Detect which cell encompasses the target text, then output its [x, y] center coordinate. 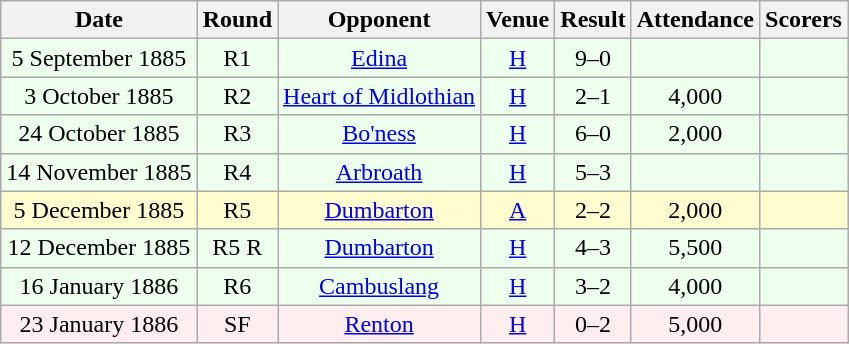
3 October 1885 [99, 96]
Attendance [695, 20]
2–2 [593, 210]
5–3 [593, 172]
SF [237, 324]
9–0 [593, 58]
14 November 1885 [99, 172]
23 January 1886 [99, 324]
Renton [380, 324]
Result [593, 20]
R3 [237, 134]
Venue [518, 20]
0–2 [593, 324]
R6 [237, 286]
5,000 [695, 324]
5 September 1885 [99, 58]
4–3 [593, 248]
Arbroath [380, 172]
Bo'ness [380, 134]
R2 [237, 96]
R5 [237, 210]
Cambuslang [380, 286]
12 December 1885 [99, 248]
5,500 [695, 248]
16 January 1886 [99, 286]
Round [237, 20]
A [518, 210]
Date [99, 20]
3–2 [593, 286]
Edina [380, 58]
24 October 1885 [99, 134]
5 December 1885 [99, 210]
2–1 [593, 96]
R1 [237, 58]
Heart of Midlothian [380, 96]
Scorers [804, 20]
R5 R [237, 248]
6–0 [593, 134]
R4 [237, 172]
Opponent [380, 20]
